Pinpoint the cell where the given text exists, returning its [x, y] midpoint coordinate. 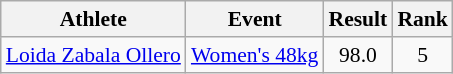
Women's 48kg [255, 55]
Event [255, 19]
5 [422, 55]
Loida Zabala Ollero [94, 55]
Athlete [94, 19]
Rank [422, 19]
98.0 [358, 55]
Result [358, 19]
